Provide the (x, y) coordinate of the cell's center where the given text is located.  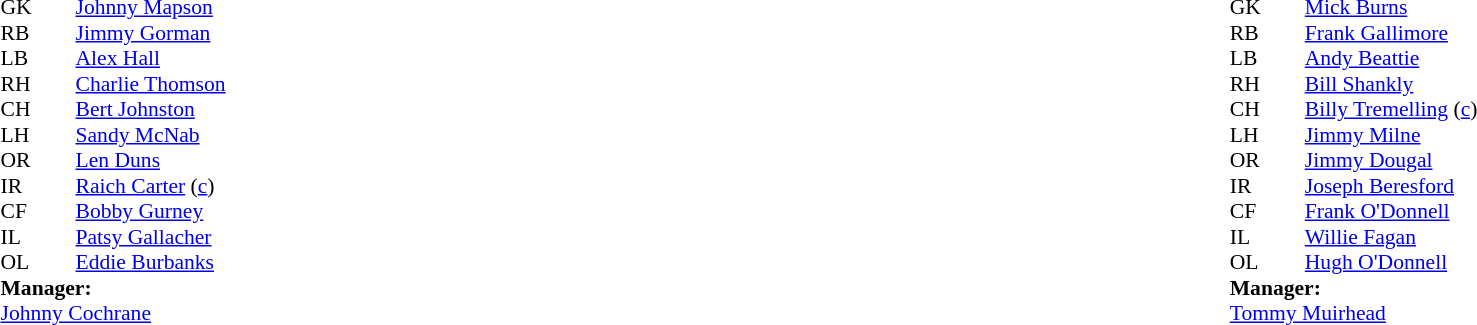
Eddie Burbanks (226, 263)
Alex Hall (226, 59)
Bobby Gurney (226, 211)
Patsy Gallacher (226, 237)
Charlie Thomson (226, 84)
Manager: (188, 288)
Len Duns (226, 161)
Jimmy Gorman (226, 33)
Raich Carter (c) (226, 186)
Sandy McNab (226, 135)
Bert Johnston (226, 109)
